Extract the (X, Y) coordinate from the center of the cell holding the provided text.  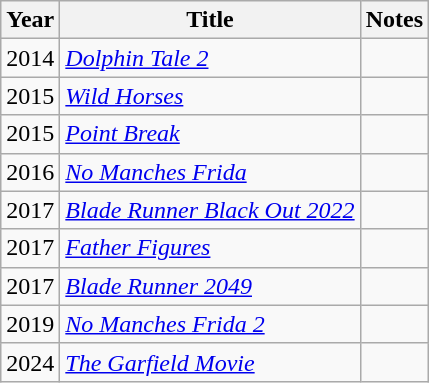
2019 (30, 324)
No Manches Frida (210, 172)
Notes (394, 20)
2016 (30, 172)
Dolphin Tale 2 (210, 58)
Blade Runner Black Out 2022 (210, 210)
Father Figures (210, 248)
Year (30, 20)
The Garfield Movie (210, 362)
Point Break (210, 134)
2014 (30, 58)
Wild Horses (210, 96)
2024 (30, 362)
Title (210, 20)
No Manches Frida 2 (210, 324)
Blade Runner 2049 (210, 286)
